Output the (x, y) coordinate of the center of the cell containing the given text.  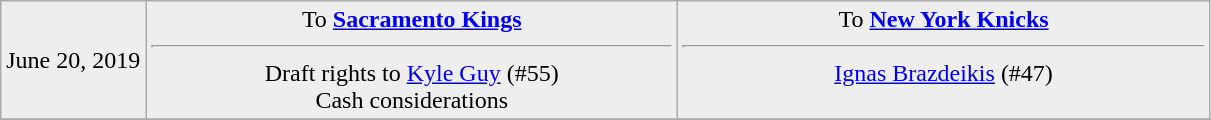
To Sacramento KingsDraft rights to Kyle Guy (#55)Cash considerations (412, 60)
June 20, 2019 (74, 60)
To New York KnicksIgnas Brazdeikis (#47) (944, 60)
